Provide the [X, Y] coordinate of the cell's center where the given text is located.  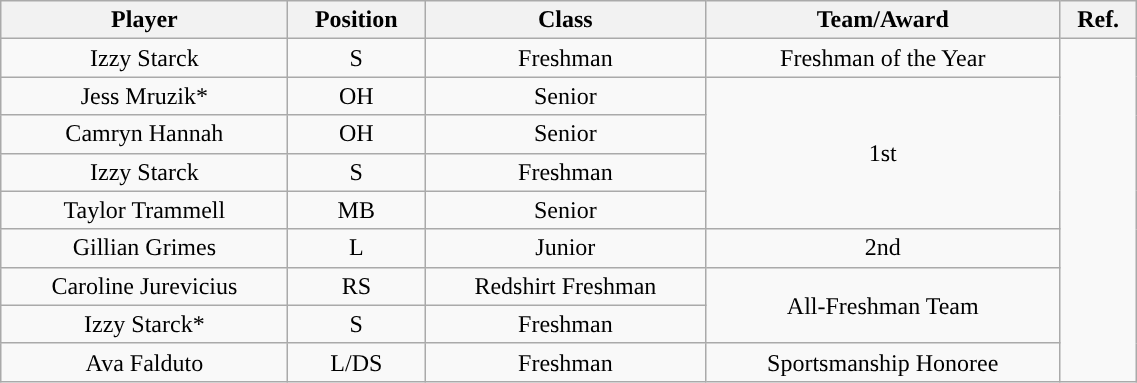
MB [356, 210]
Ref. [1098, 20]
Redshirt Freshman [566, 286]
Junior [566, 248]
Position [356, 20]
All-Freshman Team [882, 305]
RS [356, 286]
Camryn Hannah [144, 134]
Team/Award [882, 20]
Caroline Jurevicius [144, 286]
Player [144, 20]
1st [882, 153]
Taylor Trammell [144, 210]
Gillian Grimes [144, 248]
Jess Mruzik* [144, 96]
2nd [882, 248]
Class [566, 20]
Sportsmanship Honoree [882, 362]
Izzy Starck* [144, 324]
L/DS [356, 362]
L [356, 248]
Freshman of the Year [882, 58]
Ava Falduto [144, 362]
